Output the [X, Y] coordinate of the center of the cell containing the given text.  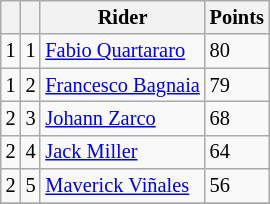
5 [31, 186]
56 [237, 186]
Fabio Quartararo [122, 51]
80 [237, 51]
68 [237, 118]
4 [31, 152]
3 [31, 118]
Francesco Bagnaia [122, 85]
Rider [122, 17]
64 [237, 152]
Johann Zarco [122, 118]
Points [237, 17]
Maverick Viñales [122, 186]
79 [237, 85]
Jack Miller [122, 152]
